Identify which cell holds the provided text, then report its [x, y] central coordinate. 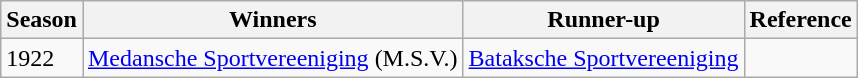
Winners [272, 20]
1922 [42, 58]
Bataksche Sportvereeniging [604, 58]
Medansche Sportvereeniging (M.S.V.) [272, 58]
Runner-up [604, 20]
Season [42, 20]
Reference [800, 20]
